Return the (X, Y) coordinate for the center point of the cell that contains the specified text.  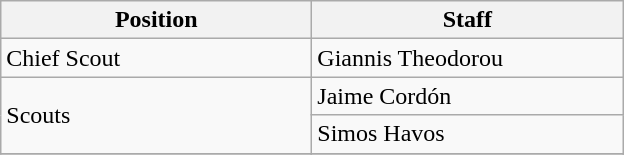
Chief Scout (156, 58)
Simos Havos (468, 134)
Position (156, 20)
Jaime Cordón (468, 96)
Giannis Theodorou (468, 58)
Staff (468, 20)
Scouts (156, 115)
